For the text-containing cell, return its midpoint in [X, Y] coordinate format. 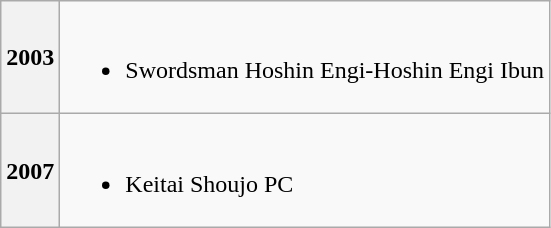
2003 [30, 58]
2007 [30, 170]
Keitai Shoujo PC [305, 170]
Swordsman Hoshin Engi-Hoshin Engi Ibun [305, 58]
